From the cell containing the given text, extract its center point as (x, y) coordinate. 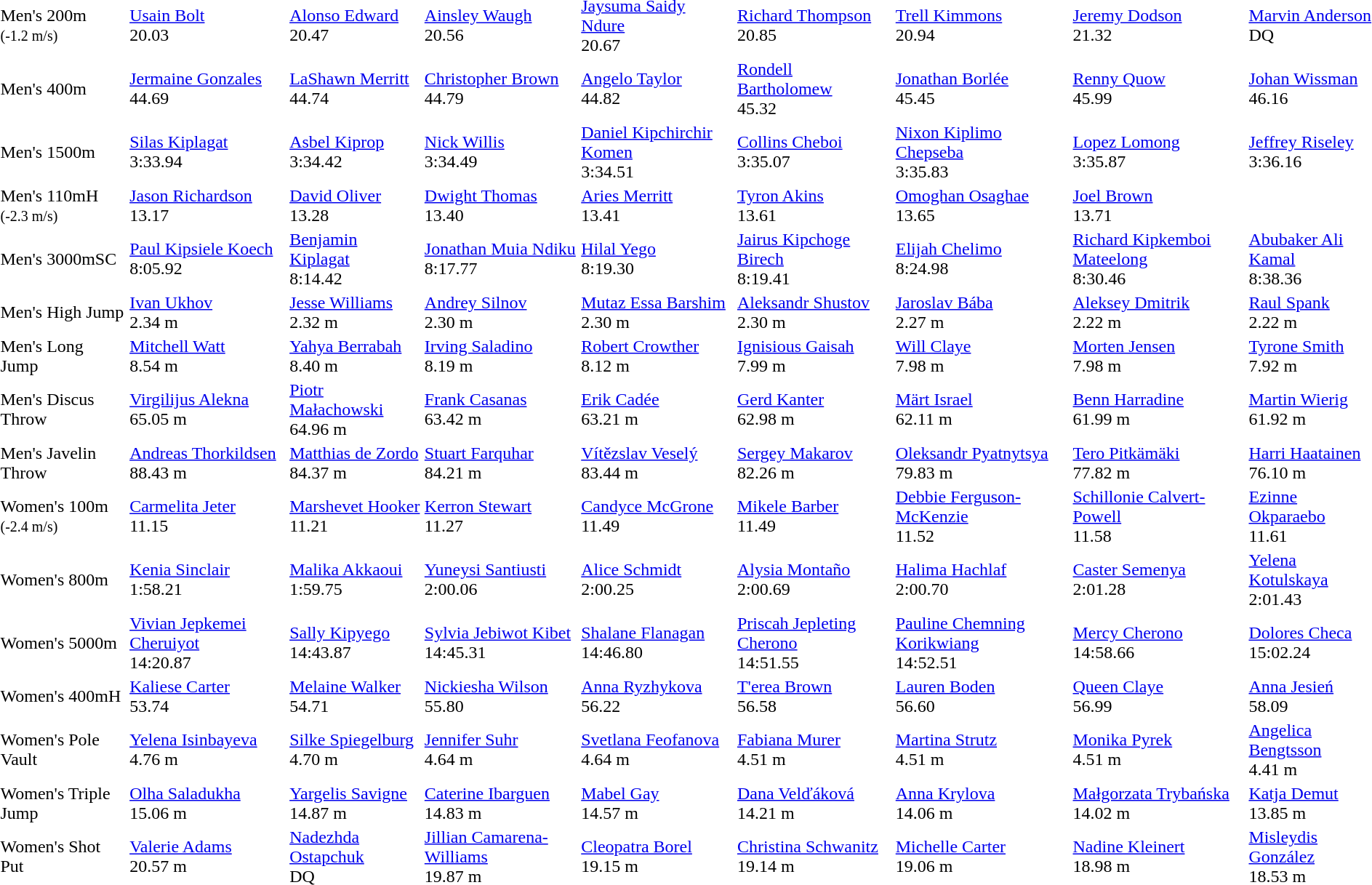
Aries Merritt 13.41 (657, 205)
Jaroslav Bába 2.27 m (982, 313)
Sylvia Jebiwot Kibet 14:45.31 (500, 643)
Queen Claye 56.99 (1159, 697)
Richard Kipkemboi Mateelong 8:30.46 (1159, 259)
Alice Schmidt 2:00.25 (657, 580)
Elijah Chelimo 8:24.98 (982, 259)
Angelo Taylor 44.82 (657, 89)
Monika Pyrek 4.51 m (1159, 750)
Stuart Farquhar 84.21 m (500, 462)
Robert Crowther 8.12 m (657, 356)
Mikele Barber 11.49 (814, 516)
Tyron Akins 13.61 (814, 205)
Martina Strutz 4.51 m (982, 750)
Morten Jensen 7.98 m (1159, 356)
Shalane Flanagan 14:46.80 (657, 643)
Yahya Berrabah 8.40 m (355, 356)
Vítězslav Veselý 83.44 m (657, 462)
David Oliver 13.28 (355, 205)
Mitchell Watt 8.54 m (208, 356)
Frank Casanas 63.42 m (500, 409)
Erik Cadée 63.21 m (657, 409)
Kerron Stewart 11.27 (500, 516)
Silke Spiegelburg 4.70 m (355, 750)
Daniel Kipchirchir Komen 3:34.51 (657, 152)
Sally Kipyego 14:43.87 (355, 643)
Jesse Williams 2.32 m (355, 313)
Tero Pitkämäki 77.82 m (1159, 462)
Irving Saladino 8.19 m (500, 356)
Ivan Ukhov 2.34 m (208, 313)
Kenia Sinclair 1:58.21 (208, 580)
Collins Cheboi 3:35.07 (814, 152)
Nixon Kiplimo Chepseba 3:35.83 (982, 152)
Fabiana Murer 4.51 m (814, 750)
Benjamin Kiplagat 8:14.42 (355, 259)
Nick Willis 3:34.49 (500, 152)
Matthias de Zordo 84.37 m (355, 462)
Hilal Yego 8:19.30 (657, 259)
Will Claye 7.98 m (982, 356)
Alysia Montaño 2:00.69 (814, 580)
Yuneysi Santiusti 2:00.06 (500, 580)
Lauren Boden 56.60 (982, 697)
Ignisious Gaisah 7.99 m (814, 356)
Lopez Lomong 3:35.87 (1159, 152)
Svetlana Feofanova 4.64 m (657, 750)
Aleksandr Shustov 2.30 m (814, 313)
Anna Krylova 14.06 m (982, 803)
Mercy Cherono 14:58.66 (1159, 643)
Rondell Bartholomew 45.32 (814, 89)
Renny Quow 45.99 (1159, 89)
Halima Hachlaf 2:00.70 (982, 580)
Jennifer Suhr 4.64 m (500, 750)
T'erea Brown 56.58 (814, 697)
Aleksey Dmitrik 2.22 m (1159, 313)
Oleksandr Pyatnytsya 79.83 m (982, 462)
Yelena Isinbayeva 4.76 m (208, 750)
Carmelita Jeter 11.15 (208, 516)
Sergey Makarov 82.26 m (814, 462)
Asbel Kiprop 3:34.42 (355, 152)
Paul Kipsiele Koech 8:05.92 (208, 259)
Vivian Jepkemei Cheruiyot 14:20.87 (208, 643)
Andreas Thorkildsen 88.43 m (208, 462)
Kaliese Carter 53.74 (208, 697)
Mabel Gay 14.57 m (657, 803)
Marshevet Hooker 11.21 (355, 516)
Andrey Silnov 2.30 m (500, 313)
Märt Israel 62.11 m (982, 409)
Debbie Ferguson-McKenzie 11.52 (982, 516)
Caster Semenya 2:01.28 (1159, 580)
Christopher Brown 44.79 (500, 89)
Joel Brown 13.71 (1159, 205)
Pauline Chemning Korikwiang 14:52.51 (982, 643)
Małgorzata Trybańska 14.02 m (1159, 803)
Jonathan Muia Ndiku 8:17.77 (500, 259)
Omoghan Osaghae 13.65 (982, 205)
Virgilijus Alekna 65.05 m (208, 409)
Candyce McGrone 11.49 (657, 516)
Gerd Kanter 62.98 m (814, 409)
Dwight Thomas 13.40 (500, 205)
Schillonie Calvert-Powell 11.58 (1159, 516)
Jairus Kipchoge Birech 8:19.41 (814, 259)
Piotr Małachowski 64.96 m (355, 409)
Benn Harradine 61.99 m (1159, 409)
Olha Saladukha 15.06 m (208, 803)
Malika Akkaoui 1:59.75 (355, 580)
Jason Richardson 13.17 (208, 205)
Jermaine Gonzales 44.69 (208, 89)
Nickiesha Wilson 55.80 (500, 697)
Silas Kiplagat 3:33.94 (208, 152)
Melaine Walker 54.71 (355, 697)
Anna Ryzhykova 56.22 (657, 697)
Caterine Ibarguen 14.83 m (500, 803)
Mutaz Essa Barshim 2.30 m (657, 313)
LaShawn Merritt 44.74 (355, 89)
Dana Velďáková 14.21 m (814, 803)
Priscah Jepleting Cherono 14:51.55 (814, 643)
Jonathan Borlée 45.45 (982, 89)
Yargelis Savigne 14.87 m (355, 803)
